Find where the given text appears and provide that cell's center as [X, Y] coordinate. 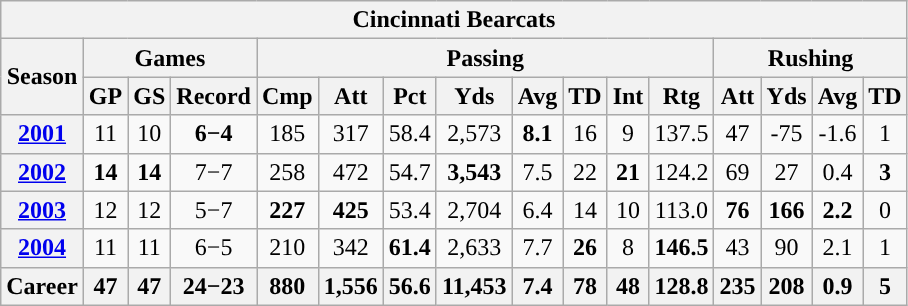
472 [350, 172]
6−4 [214, 134]
0 [885, 210]
58.4 [410, 134]
317 [350, 134]
11,453 [474, 286]
0.4 [838, 172]
1,556 [350, 286]
7−7 [214, 172]
137.5 [682, 134]
90 [786, 248]
185 [287, 134]
48 [628, 286]
69 [738, 172]
26 [585, 248]
2004 [42, 248]
78 [585, 286]
6−5 [214, 248]
-75 [786, 134]
6.4 [538, 210]
16 [585, 134]
22 [585, 172]
Season [42, 77]
425 [350, 210]
210 [287, 248]
146.5 [682, 248]
208 [786, 286]
61.4 [410, 248]
GS [150, 96]
166 [786, 210]
2003 [42, 210]
Passing [484, 58]
5 [885, 286]
7.5 [538, 172]
24−23 [214, 286]
Cincinnati Bearcats [454, 20]
Pct [410, 96]
53.4 [410, 210]
113.0 [682, 210]
76 [738, 210]
2,573 [474, 134]
2.2 [838, 210]
43 [738, 248]
2,633 [474, 248]
0.9 [838, 286]
-1.6 [838, 134]
7.7 [538, 248]
56.6 [410, 286]
Rtg [682, 96]
9 [628, 134]
2001 [42, 134]
124.2 [682, 172]
8.1 [538, 134]
227 [287, 210]
5−7 [214, 210]
Career [42, 286]
54.7 [410, 172]
7.4 [538, 286]
3,543 [474, 172]
Int [628, 96]
235 [738, 286]
Rushing [810, 58]
342 [350, 248]
880 [287, 286]
128.8 [682, 286]
27 [786, 172]
3 [885, 172]
21 [628, 172]
2,704 [474, 210]
Games [170, 58]
GP [105, 96]
Record [214, 96]
8 [628, 248]
258 [287, 172]
2002 [42, 172]
Cmp [287, 96]
2.1 [838, 248]
